Return the (X, Y) coordinate for the center point of the cell that contains the specified text.  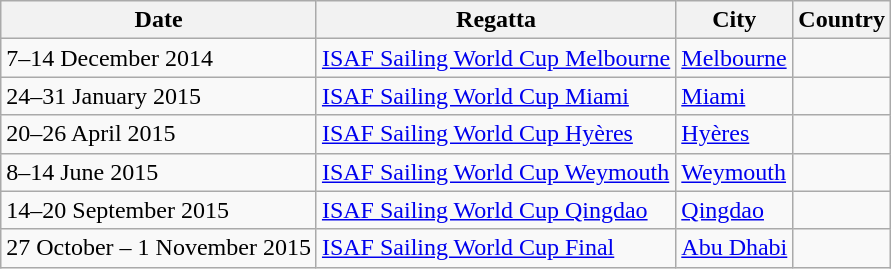
14–20 September 2015 (159, 210)
ISAF Sailing World Cup Qingdao (496, 210)
Melbourne (734, 58)
Miami (734, 96)
20–26 April 2015 (159, 134)
8–14 June 2015 (159, 172)
ISAF Sailing World Cup Weymouth (496, 172)
Country (842, 20)
City (734, 20)
24–31 January 2015 (159, 96)
ISAF Sailing World Cup Miami (496, 96)
Hyères (734, 134)
ISAF Sailing World Cup Hyères (496, 134)
Regatta (496, 20)
ISAF Sailing World Cup Final (496, 248)
Weymouth (734, 172)
27 October – 1 November 2015 (159, 248)
7–14 December 2014 (159, 58)
Qingdao (734, 210)
Date (159, 20)
Abu Dhabi (734, 248)
ISAF Sailing World Cup Melbourne (496, 58)
